Extract the (X, Y) coordinate from the center of the cell holding the provided text.  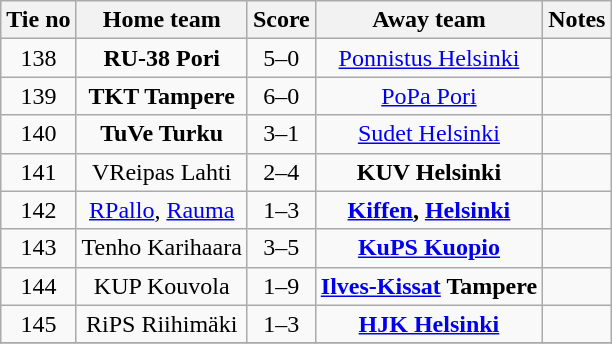
Tie no (38, 20)
138 (38, 58)
Sudet Helsinki (428, 134)
Notes (577, 20)
KUP Kouvola (162, 286)
RPallo, Rauma (162, 210)
KUV Helsinki (428, 172)
6–0 (281, 96)
5–0 (281, 58)
2–4 (281, 172)
RiPS Riihimäki (162, 324)
HJK Helsinki (428, 324)
142 (38, 210)
144 (38, 286)
Ponnistus Helsinki (428, 58)
Ilves-Kissat Tampere (428, 286)
PoPa Pori (428, 96)
Tenho Karihaara (162, 248)
3–5 (281, 248)
145 (38, 324)
TKT Tampere (162, 96)
139 (38, 96)
Home team (162, 20)
143 (38, 248)
3–1 (281, 134)
TuVe Turku (162, 134)
Away team (428, 20)
140 (38, 134)
141 (38, 172)
KuPS Kuopio (428, 248)
Kiffen, Helsinki (428, 210)
Score (281, 20)
VReipas Lahti (162, 172)
1–9 (281, 286)
RU-38 Pori (162, 58)
